Return the [X, Y] coordinate for the center point of the cell that contains the specified text.  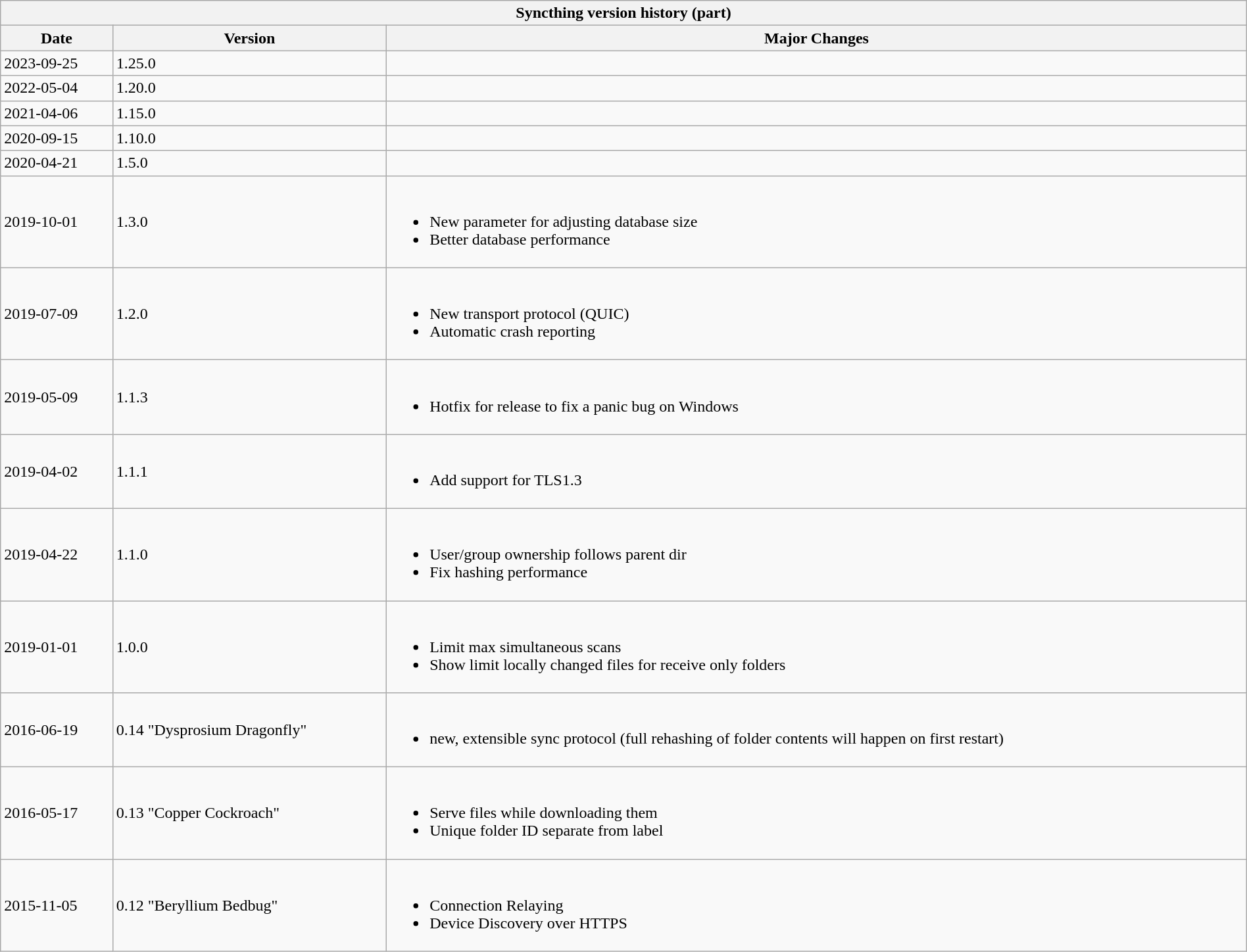
2022-05-04 [57, 88]
1.15.0 [249, 113]
1.5.0 [249, 163]
2019-07-09 [57, 314]
2016-06-19 [57, 730]
2019-04-02 [57, 471]
2020-09-15 [57, 138]
1.3.0 [249, 222]
Limit max simultaneous scansShow limit locally changed files for receive only folders [817, 647]
2019-04-22 [57, 554]
2015-11-05 [57, 905]
New transport protocol (QUIC)Automatic crash reporting [817, 314]
1.1.0 [249, 554]
0.12 "Beryllium Bedbug" [249, 905]
new, extensible sync protocol (full rehashing of folder contents will happen on first restart) [817, 730]
2016-05-17 [57, 813]
0.14 "Dysprosium Dragonfly" [249, 730]
1.20.0 [249, 88]
2019-01-01 [57, 647]
2023-09-25 [57, 63]
2020-04-21 [57, 163]
1.25.0 [249, 63]
1.10.0 [249, 138]
Date [57, 38]
2019-05-09 [57, 397]
1.2.0 [249, 314]
1.1.3 [249, 397]
Syncthing version history (part) [623, 13]
1.0.0 [249, 647]
Add support for TLS1.3 [817, 471]
Connection RelayingDevice Discovery over HTTPS [817, 905]
2021-04-06 [57, 113]
New parameter for adjusting database sizeBetter database performance [817, 222]
1.1.1 [249, 471]
Hotfix for release to fix a panic bug on Windows [817, 397]
0.13 "Copper Cockroach" [249, 813]
Major Changes [817, 38]
2019-10-01 [57, 222]
Serve files while downloading themUnique folder ID separate from label [817, 813]
Version [249, 38]
User/group ownership follows parent dirFix hashing performance [817, 554]
